Return the (x, y) coordinate for the center point of the cell that contains the specified text.  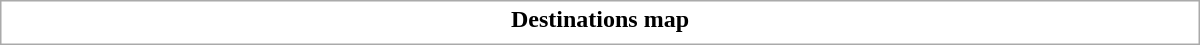
Destinations map (600, 19)
